Output the (x, y) coordinate of the center of the cell containing the given text.  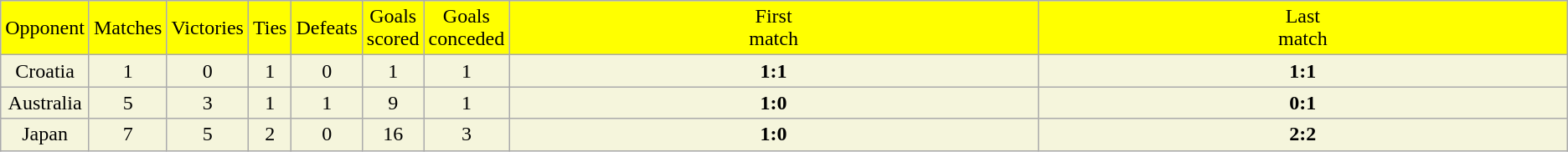
Ties (270, 28)
Victories (208, 28)
Australia (45, 103)
16 (393, 134)
Defeats (327, 28)
0:1 (1302, 103)
Matches (127, 28)
Goals scored (393, 28)
7 (127, 134)
First match (774, 28)
Opponent (45, 28)
2:2 (1302, 134)
Croatia (45, 71)
2 (270, 134)
Japan (45, 134)
Last match (1302, 28)
9 (393, 103)
Goals conceded (467, 28)
